For the text-containing cell, return its midpoint in (x, y) coordinate format. 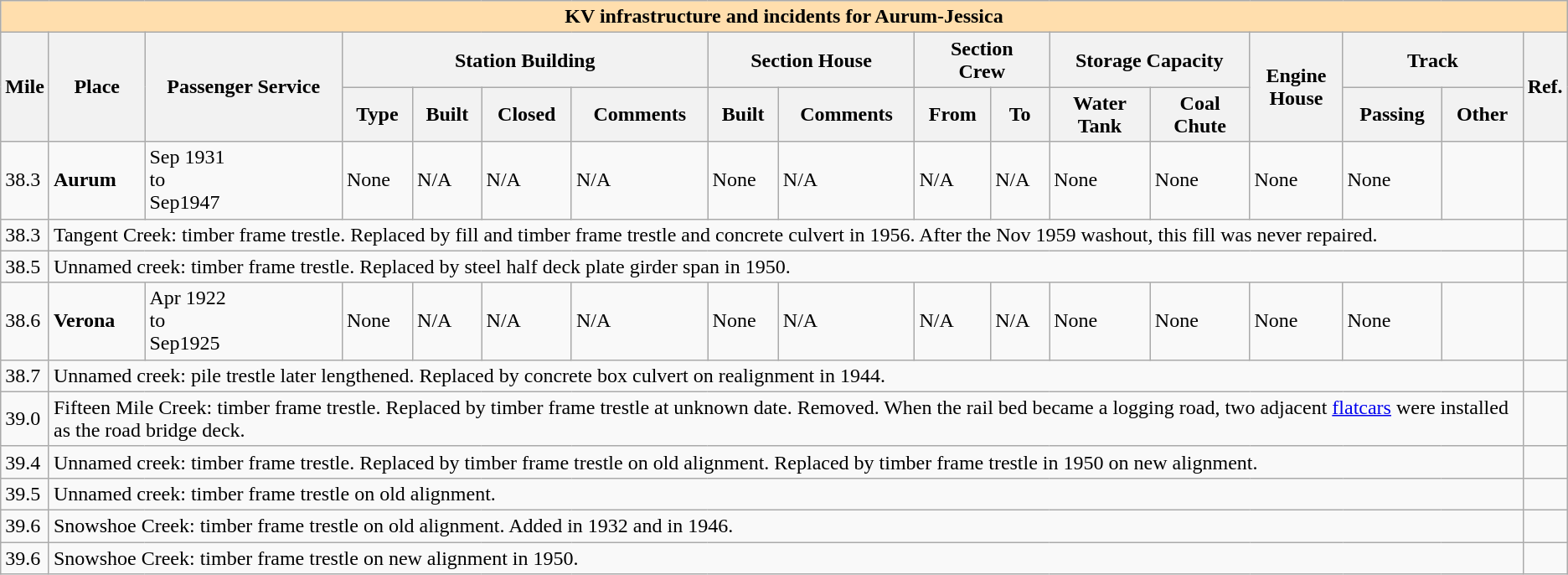
Sep 1931toSep1947 (243, 180)
Unnamed creek: timber frame trestle. Replaced by steel half deck plate girder span in 1950. (786, 267)
38.5 (25, 267)
Unnamed creek: pile trestle later lengthened. Replaced by concrete box culvert on realignment in 1944. (786, 376)
39.4 (25, 462)
Passenger Service (243, 87)
Place (97, 87)
Unnamed creek: timber frame trestle on old alignment. (786, 494)
Track (1432, 60)
Apr 1922toSep1925 (243, 321)
CoalChute (1199, 114)
Section House (811, 60)
38.7 (25, 376)
Ref. (1545, 87)
39.0 (25, 419)
Snowshoe Creek: timber frame trestle on old alignment. Added in 1932 and in 1946. (786, 526)
Storage Capacity (1149, 60)
Closed (526, 114)
38.6 (25, 321)
Mile (25, 87)
KV infrastructure and incidents for Aurum-Jessica (784, 17)
SectionCrew (982, 60)
39.5 (25, 494)
Other (1483, 114)
Passing (1392, 114)
WaterTank (1101, 114)
Snowshoe Creek: timber frame trestle on new alignment in 1950. (786, 557)
Station Building (524, 60)
Aurum (97, 180)
Verona (97, 321)
Unnamed creek: timber frame trestle. Replaced by timber frame trestle on old alignment. Replaced by timber frame trestle in 1950 on new alignment. (786, 462)
EngineHouse (1297, 87)
Type (377, 114)
To (1020, 114)
From (953, 114)
